Search for the cell housing the specified text and yield its [x, y] center coordinate. 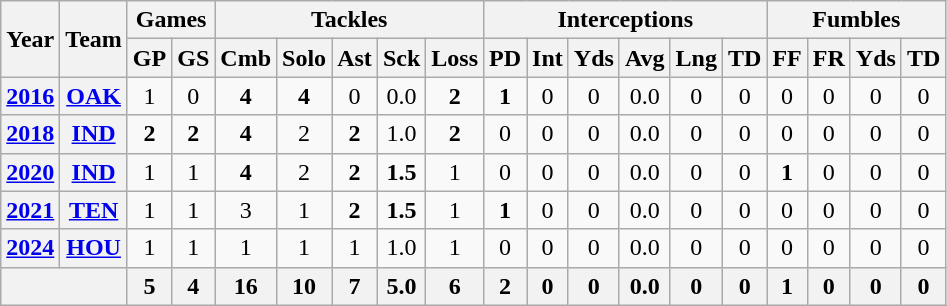
FR [828, 58]
Year [30, 39]
TEN [94, 210]
2016 [30, 96]
5.0 [401, 286]
Lng [696, 58]
HOU [94, 248]
2020 [30, 172]
PD [506, 58]
Fumbles [856, 20]
Ast [355, 58]
7 [355, 286]
Team [94, 39]
16 [246, 286]
Games [170, 20]
GP [149, 58]
Tackles [350, 20]
Solo [304, 58]
3 [246, 210]
2021 [30, 210]
10 [304, 286]
6 [455, 286]
Avg [644, 58]
Int [548, 58]
Cmb [246, 58]
Sck [401, 58]
2018 [30, 134]
5 [149, 286]
OAK [94, 96]
Interceptions [626, 20]
2024 [30, 248]
FF [787, 58]
GS [194, 58]
Loss [455, 58]
